From the cell containing the given text, extract its center point as (X, Y) coordinate. 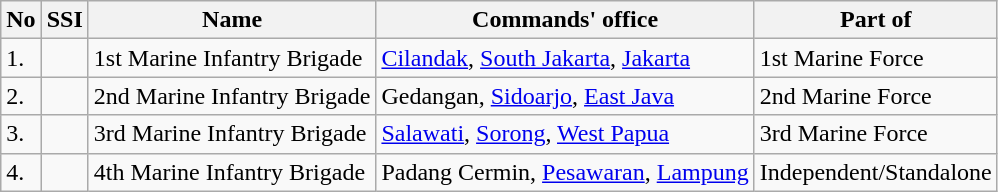
Commands' office (565, 20)
Gedangan, Sidoarjo, East Java (565, 96)
3rd Marine Infantry Brigade (232, 134)
Name (232, 20)
Part of (876, 20)
1st Marine Infantry Brigade (232, 58)
No (21, 20)
2nd Marine Force (876, 96)
Independent/Standalone (876, 172)
1st Marine Force (876, 58)
Cilandak, South Jakarta, Jakarta (565, 58)
2nd Marine Infantry Brigade (232, 96)
SSI (64, 20)
2. (21, 96)
Padang Cermin, Pesawaran, Lampung (565, 172)
4th Marine Infantry Brigade (232, 172)
1. (21, 58)
3rd Marine Force (876, 134)
Salawati, Sorong, West Papua (565, 134)
4. (21, 172)
3. (21, 134)
